Return (X, Y) of the center of cell containing provided text 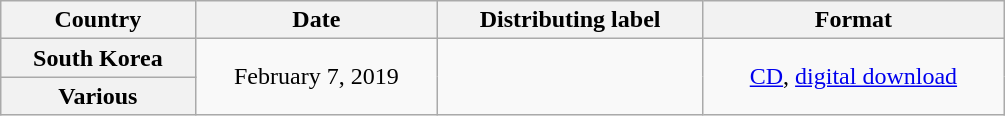
Date (316, 20)
CD, digital download (854, 77)
Country (98, 20)
February 7, 2019 (316, 77)
Distributing label (570, 20)
South Korea (98, 58)
Various (98, 96)
Format (854, 20)
